Search for the cell housing the specified text and yield its [X, Y] center coordinate. 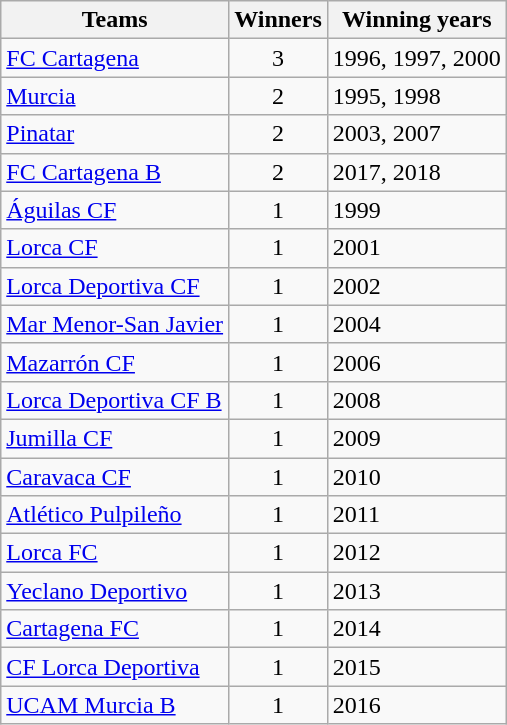
Cartagena FC [115, 629]
2016 [416, 705]
2012 [416, 553]
2010 [416, 477]
2004 [416, 324]
2006 [416, 362]
Murcia [115, 96]
1996, 1997, 2000 [416, 58]
2015 [416, 667]
Mazarrón CF [115, 362]
Pinatar [115, 134]
Jumilla CF [115, 438]
Atlético Pulpileño [115, 515]
1999 [416, 210]
Winning years [416, 20]
2002 [416, 286]
Mar Menor-San Javier [115, 324]
Águilas CF [115, 210]
FC Cartagena B [115, 172]
2009 [416, 438]
2011 [416, 515]
Yeclano Deportivo [115, 591]
CF Lorca Deportiva [115, 667]
2017, 2018 [416, 172]
2003, 2007 [416, 134]
2013 [416, 591]
FC Cartagena [115, 58]
Caravaca CF [115, 477]
UCAM Murcia B [115, 705]
Lorca Deportiva CF [115, 286]
Lorca Deportiva CF B [115, 400]
2008 [416, 400]
3 [278, 58]
1995, 1998 [416, 96]
2014 [416, 629]
Lorca FC [115, 553]
Winners [278, 20]
Lorca CF [115, 248]
Teams [115, 20]
2001 [416, 248]
